Return the [X, Y] coordinate for the center point of the cell that contains the specified text.  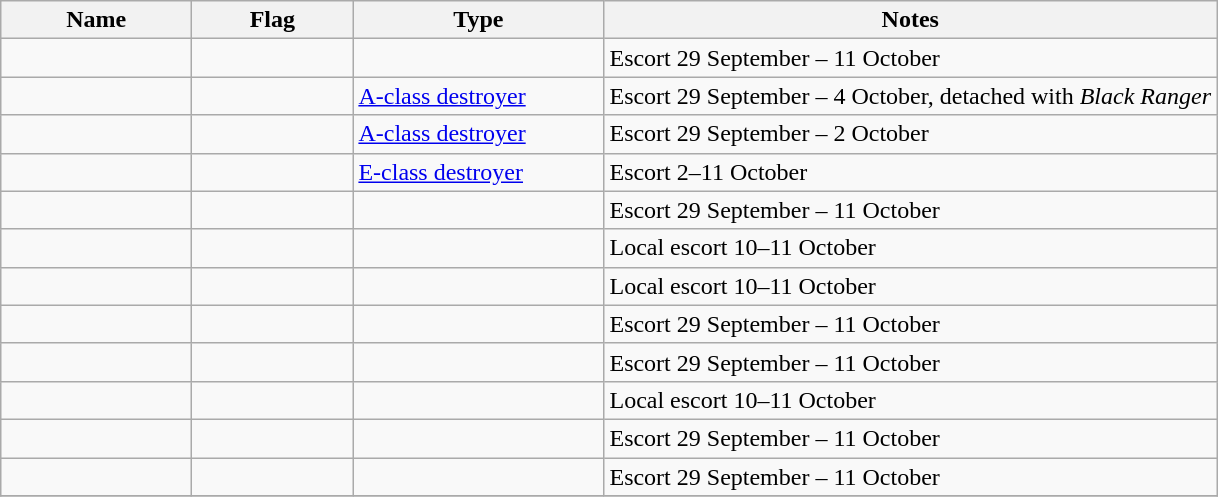
Flag [272, 20]
Escort 29 September – 2 October [910, 134]
Escort 29 September – 4 October, detached with Black Ranger [910, 96]
Type [478, 20]
Notes [910, 20]
Name [96, 20]
E-class destroyer [478, 172]
Escort 2–11 October [910, 172]
